Identify which cell holds the provided text, then report its [x, y] central coordinate. 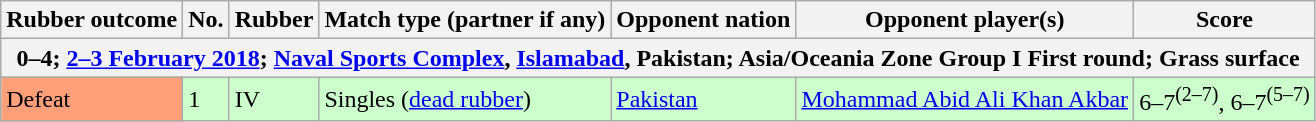
IV [274, 100]
Score [1225, 20]
Opponent player(s) [965, 20]
0–4; 2–3 February 2018; Naval Sports Complex, Islamabad, Pakistan; Asia/Oceania Zone Group I First round; Grass surface [658, 58]
Opponent nation [704, 20]
1 [206, 100]
Singles (dead rubber) [465, 100]
Pakistan [704, 100]
Defeat [92, 100]
No. [206, 20]
6–7(2–7), 6–7(5–7) [1225, 100]
Mohammad Abid Ali Khan Akbar [965, 100]
Rubber outcome [92, 20]
Match type (partner if any) [465, 20]
Rubber [274, 20]
